Capture the cell that displays the provided text and extract its [x, y] central coordinate. 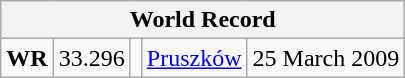
33.296 [92, 58]
World Record [203, 20]
Pruszków [194, 58]
WR [27, 58]
25 March 2009 [326, 58]
